Scan for the cell matching the given text and deliver its [x, y] coordinate at center. 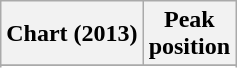
Chart (2013) [72, 34]
Peakposition [189, 34]
